Search for the cell housing the specified text and yield its (X, Y) center coordinate. 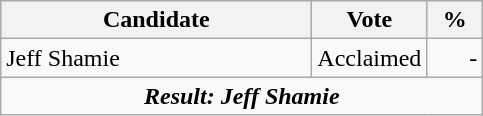
Jeff Shamie (156, 58)
Result: Jeff Shamie (242, 96)
- (455, 58)
% (455, 20)
Candidate (156, 20)
Acclaimed (370, 58)
Vote (370, 20)
